Search for the cell housing the specified text and yield its (x, y) center coordinate. 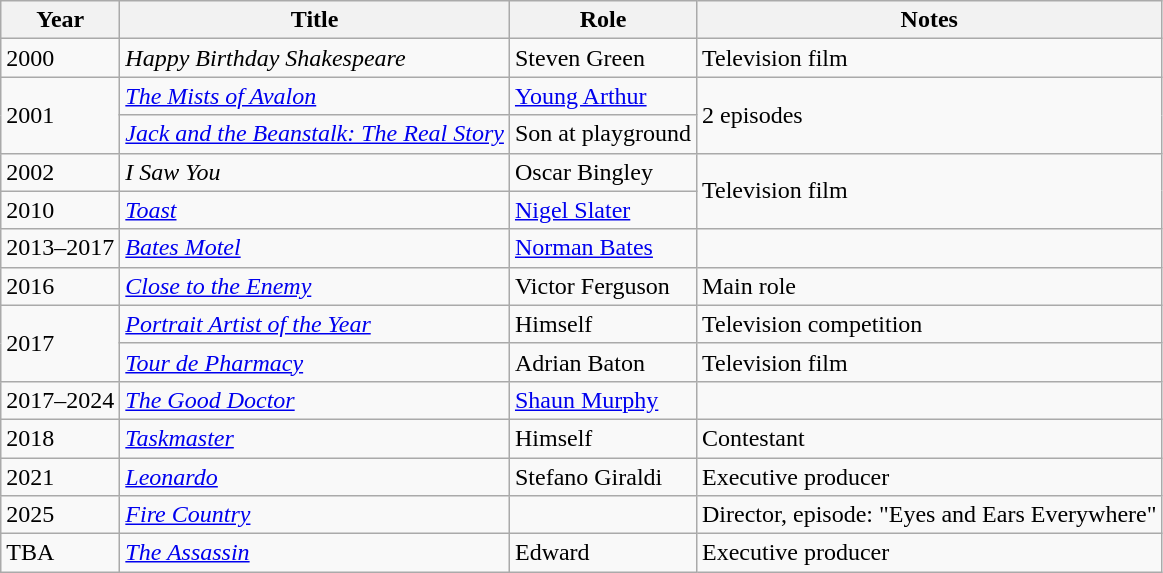
2016 (60, 286)
I Saw You (315, 172)
Son at playground (602, 134)
2010 (60, 210)
Leonardo (315, 477)
2013–2017 (60, 248)
2021 (60, 477)
2017–2024 (60, 400)
Role (602, 20)
2000 (60, 58)
The Mists of Avalon (315, 96)
2025 (60, 515)
Happy Birthday Shakespeare (315, 58)
Close to the Enemy (315, 286)
The Assassin (315, 553)
Shaun Murphy (602, 400)
Director, episode: "Eyes and Ears Everywhere" (929, 515)
Bates Motel (315, 248)
Taskmaster (315, 438)
2 episodes (929, 115)
Stefano Giraldi (602, 477)
The Good Doctor (315, 400)
Fire Country (315, 515)
2017 (60, 343)
Steven Green (602, 58)
2001 (60, 115)
Adrian Baton (602, 362)
Victor Ferguson (602, 286)
Jack and the Beanstalk: The Real Story (315, 134)
Contestant (929, 438)
Year (60, 20)
Oscar Bingley (602, 172)
Television competition (929, 324)
Nigel Slater (602, 210)
TBA (60, 553)
Edward (602, 553)
Notes (929, 20)
Young Arthur (602, 96)
Tour de Pharmacy (315, 362)
2002 (60, 172)
2018 (60, 438)
Norman Bates (602, 248)
Portrait Artist of the Year (315, 324)
Toast (315, 210)
Title (315, 20)
Main role (929, 286)
